For the text-containing cell, return its midpoint in [x, y] coordinate format. 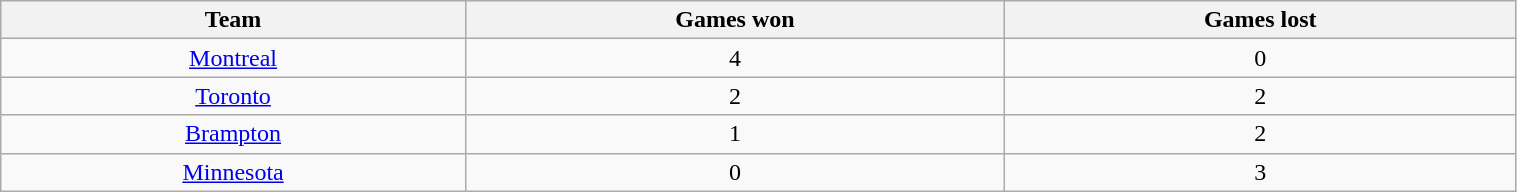
Minnesota [234, 172]
Montreal [234, 58]
Games won [734, 20]
4 [734, 58]
Brampton [234, 134]
3 [1260, 172]
Games lost [1260, 20]
Toronto [234, 96]
1 [734, 134]
Team [234, 20]
